Provide the (x, y) coordinate of the cell's center where the given text is located.  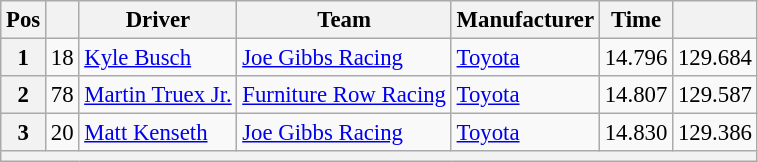
14.796 (636, 58)
Martin Truex Jr. (158, 95)
14.807 (636, 95)
Furniture Row Racing (344, 95)
Matt Kenseth (158, 133)
Manufacturer (525, 20)
20 (62, 133)
Kyle Busch (158, 58)
Time (636, 20)
Pos (24, 20)
2 (24, 95)
1 (24, 58)
78 (62, 95)
Driver (158, 20)
129.587 (716, 95)
Team (344, 20)
129.684 (716, 58)
3 (24, 133)
14.830 (636, 133)
18 (62, 58)
129.386 (716, 133)
